Scan for the cell matching the given text and deliver its [x, y] coordinate at center. 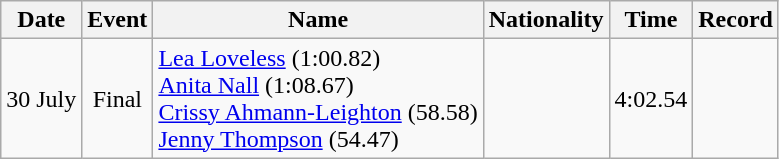
Time [651, 20]
Final [118, 98]
Nationality [546, 20]
Name [318, 20]
Lea Loveless (1:00.82)Anita Nall (1:08.67)Crissy Ahmann-Leighton (58.58)Jenny Thompson (54.47) [318, 98]
Record [736, 20]
30 July [42, 98]
4:02.54 [651, 98]
Date [42, 20]
Event [118, 20]
